Determine the [X, Y] coordinate at the center of the cell enclosing the given text.  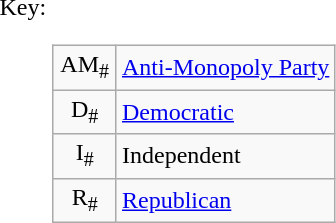
Anti-Monopoly Party [225, 67]
Democratic [225, 112]
I# [85, 156]
Republican [225, 200]
R# [85, 200]
D# [85, 112]
AM# [85, 67]
Independent [225, 156]
